From the cell containing the given text, extract its center point as [x, y] coordinate. 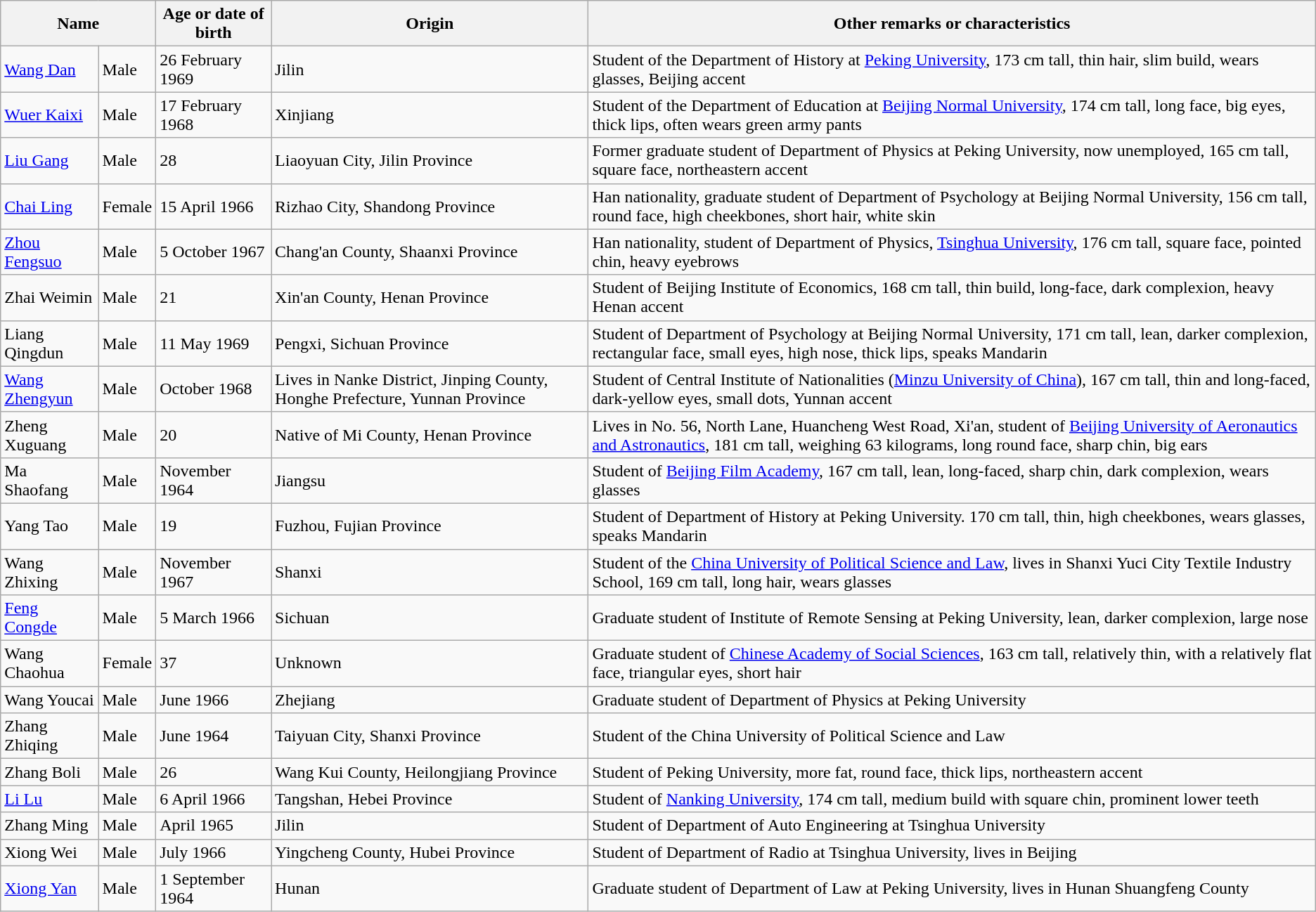
5 March 1966 [214, 618]
5 October 1967 [214, 252]
Liang Qingdun [49, 343]
Hunan [430, 888]
Zhejiang [430, 700]
Wang Zhixing [49, 572]
Xinjiang [430, 115]
26 February 1969 [214, 69]
Other remarks or characteristics [952, 24]
November 1967 [214, 572]
Student of Peking University, more fat, round face, thick lips, northeastern accent [952, 772]
Zhang Boli [49, 772]
April 1965 [214, 826]
Unknown [430, 663]
Wang Zhengyun [49, 389]
Wuer Kaixi [49, 115]
October 1968 [214, 389]
Yang Tao [49, 526]
Wang Youcai [49, 700]
Xiong Yan [49, 888]
20 [214, 434]
Yingcheng County, Hubei Province [430, 852]
Lives in Nanke District, Jinping County, Honghe Prefecture, Yunnan Province [430, 389]
Sichuan [430, 618]
Tangshan, Hebei Province [430, 799]
Ma Shaofang [49, 481]
1 September 1964 [214, 888]
Graduate student of Institute of Remote Sensing at Peking University, lean, darker complexion, large nose [952, 618]
Student of the Department of History at Peking University, 173 cm tall, thin hair, slim build, wears glasses, Beijing accent [952, 69]
Wang Dan [49, 69]
Graduate student of Department of Law at Peking University, lives in Hunan Shuangfeng County [952, 888]
15 April 1966 [214, 207]
November 1964 [214, 481]
37 [214, 663]
Liu Gang [49, 160]
Student of Department of History at Peking University. 170 cm tall, thin, high cheekbones, wears glasses, speaks Mandarin [952, 526]
Chang'an County, Shaanxi Province [430, 252]
Age or date of birth [214, 24]
17 February 1968 [214, 115]
Student of Beijing Film Academy, 167 cm tall, lean, long-faced, sharp chin, dark complexion, wears glasses [952, 481]
Pengxi, Sichuan Province [430, 343]
26 [214, 772]
Graduate student of Chinese Academy of Social Sciences, 163 cm tall, relatively thin, with a relatively flat face, triangular eyes, short hair [952, 663]
11 May 1969 [214, 343]
Shanxi [430, 572]
Chai Ling [49, 207]
Former graduate student of Department of Physics at Peking University, now unemployed, 165 cm tall, square face, northeastern accent [952, 160]
Jiangsu [430, 481]
Li Lu [49, 799]
19 [214, 526]
Wang Chaohua [49, 663]
21 [214, 298]
Zhai Weimin [49, 298]
Han nationality, student of Department of Physics, Tsinghua University, 176 cm tall, square face, pointed chin, heavy eyebrows [952, 252]
Student of Department of Radio at Tsinghua University, lives in Beijing [952, 852]
Rizhao City, Shandong Province [430, 207]
Zhou Fengsuo [49, 252]
Student of the China University of Political Science and Law [952, 736]
Student of Beijing Institute of Economics, 168 cm tall, thin build, long-face, dark complexion, heavy Henan accent [952, 298]
Student of Department of Auto Engineering at Tsinghua University [952, 826]
June 1966 [214, 700]
Graduate student of Department of Physics at Peking University [952, 700]
Origin [430, 24]
Student of Nanking University, 174 cm tall, medium build with square chin, prominent lower teeth [952, 799]
6 April 1966 [214, 799]
Liaoyuan City, Jilin Province [430, 160]
Student of the Department of Education at Beijing Normal University, 174 cm tall, long face, big eyes, thick lips, often wears green army pants [952, 115]
Native of Mi County, Henan Province [430, 434]
Zhang Zhiqing [49, 736]
Name [79, 24]
June 1964 [214, 736]
Wang Kui County, Heilongjiang Province [430, 772]
Taiyuan City, Shanxi Province [430, 736]
July 1966 [214, 852]
Xiong Wei [49, 852]
Xin'an County, Henan Province [430, 298]
28 [214, 160]
Feng Congde [49, 618]
Zhang Ming [49, 826]
Zheng Xuguang [49, 434]
Fuzhou, Fujian Province [430, 526]
